From the cell containing the given text, extract its center point as (x, y) coordinate. 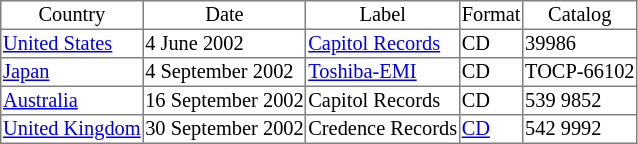
4 September 2002 (224, 72)
Toshiba-EMI (382, 72)
Date (224, 15)
Format (490, 15)
TOCP-66102 (580, 72)
16 September 2002 (224, 100)
539 9852 (580, 100)
United Kingdom (72, 129)
30 September 2002 (224, 129)
Australia (72, 100)
39986 (580, 43)
United States (72, 43)
Japan (72, 72)
Catalog (580, 15)
Credence Records (382, 129)
Label (382, 15)
542 9992 (580, 129)
Country (72, 15)
4 June 2002 (224, 43)
